For the text-containing cell, return its midpoint in (x, y) coordinate format. 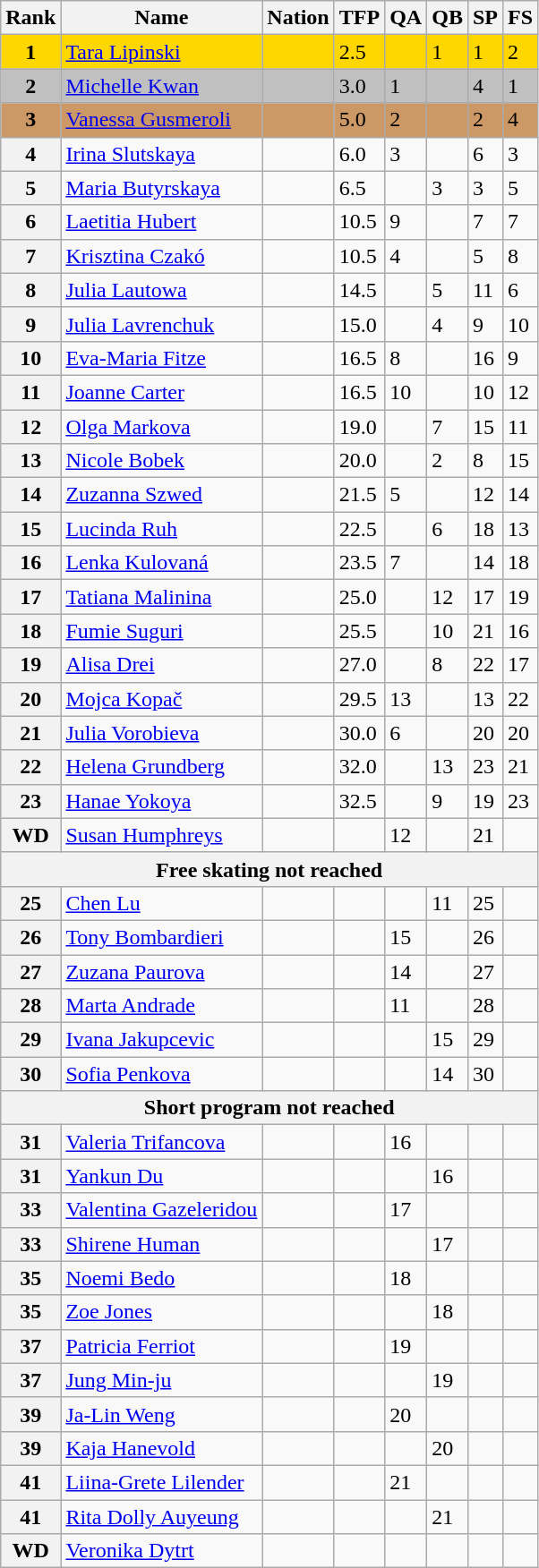
21.5 (359, 495)
Maria Butyrskaya (161, 188)
2.5 (359, 52)
Joanne Carter (161, 392)
14.5 (359, 290)
Patricia Ferriot (161, 1346)
25.5 (359, 631)
Fumie Suguri (161, 631)
Tony Bombardieri (161, 937)
Jung Min-ju (161, 1380)
Helena Grundberg (161, 767)
20.0 (359, 461)
Ivana Jakupcevic (161, 1040)
Nation (298, 18)
6.0 (359, 154)
Short program not reached (269, 1108)
Vanessa Gusmeroli (161, 120)
Rita Dolly Auyeung (161, 1517)
Lucinda Ruh (161, 529)
QA (406, 18)
Zoe Jones (161, 1312)
30.0 (359, 733)
Michelle Kwan (161, 86)
Zuzana Paurova (161, 971)
25.0 (359, 597)
Marta Andrade (161, 1006)
Noemi Bedo (161, 1278)
Name (161, 18)
Susan Humphreys (161, 835)
Nicole Bobek (161, 461)
Liina-Grete Lilender (161, 1482)
32.0 (359, 767)
Olga Markova (161, 427)
19.0 (359, 427)
Hanae Yokoya (161, 801)
22.5 (359, 529)
23.5 (359, 563)
Laetitia Hubert (161, 222)
Alisa Drei (161, 665)
Chen Lu (161, 903)
32.5 (359, 801)
Valeria Trifancova (161, 1142)
Irina Slutskaya (161, 154)
Zuzanna Szwed (161, 495)
3.0 (359, 86)
Mojca Kopač (161, 699)
Valentina Gazeleridou (161, 1210)
Kaja Hanevold (161, 1448)
Julia Lautowa (161, 290)
5.0 (359, 120)
Sofia Penkova (161, 1074)
Yankun Du (161, 1176)
Shirene Human (161, 1244)
QB (448, 18)
Rank (30, 18)
Tatiana Malinina (161, 597)
FS (521, 18)
SP (485, 18)
29.5 (359, 699)
Veronika Dytrt (161, 1551)
Julia Lavrenchuk (161, 324)
Eva-Maria Fitze (161, 358)
Lenka Kulovaná (161, 563)
Free skating not reached (269, 869)
Julia Vorobieva (161, 733)
15.0 (359, 324)
Tara Lipinski (161, 52)
27.0 (359, 665)
TFP (359, 18)
Ja-Lin Weng (161, 1414)
Krisztina Czakó (161, 256)
6.5 (359, 188)
